Output the (x, y) coordinate of the center of the cell containing the given text.  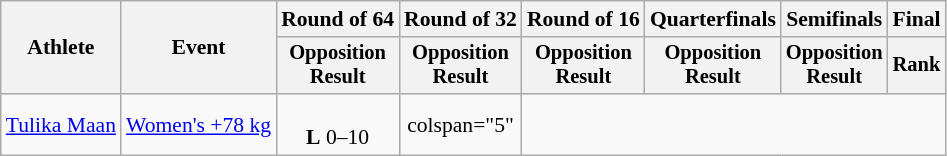
Quarterfinals (713, 19)
Round of 32 (460, 19)
Athlete (61, 48)
Round of 64 (338, 19)
colspan="5" (460, 124)
L 0–10 (338, 124)
Women's +78 kg (198, 124)
Round of 16 (584, 19)
Rank (916, 66)
Event (198, 48)
Semifinals (834, 19)
Tulika Maan (61, 124)
Final (916, 19)
